Find where the given text appears and provide that cell's center as [X, Y] coordinate. 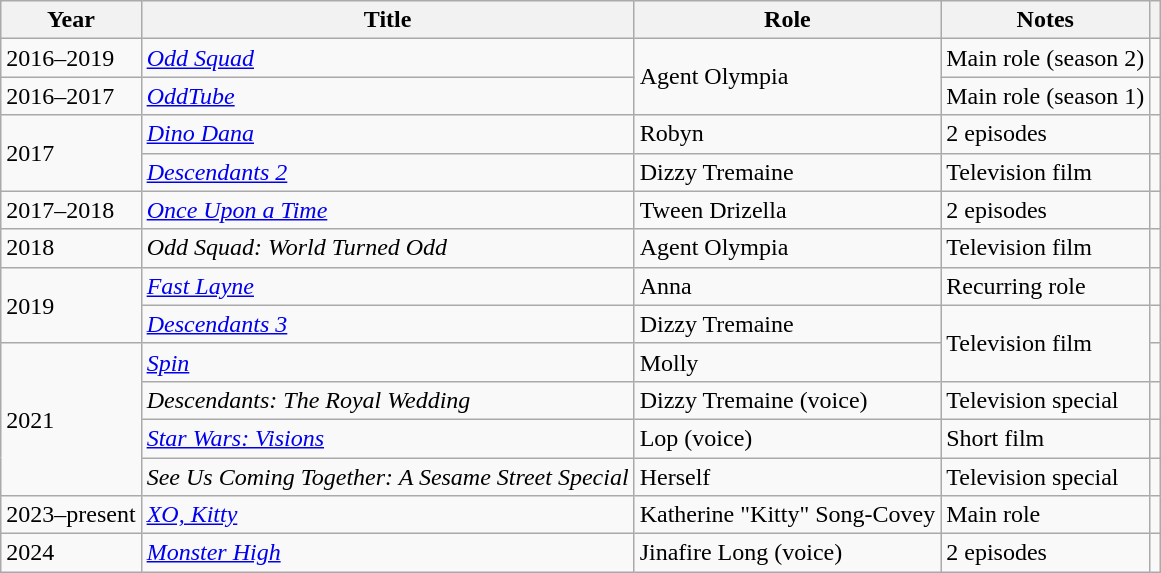
Short film [1046, 438]
Main role (season 2) [1046, 58]
Descendants 3 [388, 324]
2016–2019 [71, 58]
Recurring role [1046, 286]
2023–present [71, 515]
Herself [788, 477]
Main role [1046, 515]
Anna [788, 286]
Odd Squad [388, 58]
2024 [71, 553]
Spin [388, 362]
Role [788, 20]
Once Upon a Time [388, 210]
Title [388, 20]
Star Wars: Visions [388, 438]
Molly [788, 362]
Main role (season 1) [1046, 96]
Katherine "Kitty" Song-Covey [788, 515]
2017–2018 [71, 210]
OddTube [388, 96]
Lop (voice) [788, 438]
2018 [71, 248]
2017 [71, 153]
Monster High [388, 553]
2016–2017 [71, 96]
Odd Squad: World Turned Odd [388, 248]
Fast Layne [388, 286]
Robyn [788, 134]
See Us Coming Together: A Sesame Street Special [388, 477]
Dizzy Tremaine (voice) [788, 400]
2019 [71, 305]
XO, Kitty [388, 515]
Jinafire Long (voice) [788, 553]
Descendants 2 [388, 172]
Notes [1046, 20]
2021 [71, 419]
Dino Dana [388, 134]
Year [71, 20]
Tween Drizella [788, 210]
Descendants: The Royal Wedding [388, 400]
